Scan for the cell matching the given text and deliver its (x, y) coordinate at center. 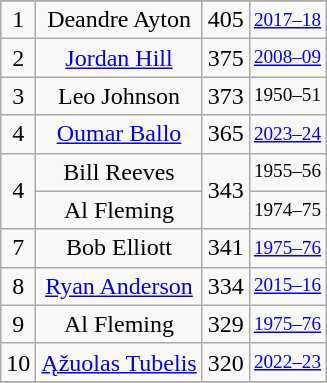
343 (226, 191)
9 (18, 324)
2 (18, 58)
Bill Reeves (119, 172)
Leo Johnson (119, 96)
373 (226, 96)
3 (18, 96)
Ąžuolas Tubelis (119, 362)
10 (18, 362)
2008–09 (287, 58)
405 (226, 20)
1974–75 (287, 210)
8 (18, 286)
341 (226, 248)
Oumar Ballo (119, 134)
Ryan Anderson (119, 286)
Jordan Hill (119, 58)
2022–23 (287, 362)
2015–16 (287, 286)
329 (226, 324)
365 (226, 134)
Deandre Ayton (119, 20)
1950–51 (287, 96)
7 (18, 248)
334 (226, 286)
Bob Elliott (119, 248)
1 (18, 20)
2023–24 (287, 134)
1955–56 (287, 172)
320 (226, 362)
2017–18 (287, 20)
375 (226, 58)
